Provide the [x, y] coordinate of the cell's center where the given text is located.  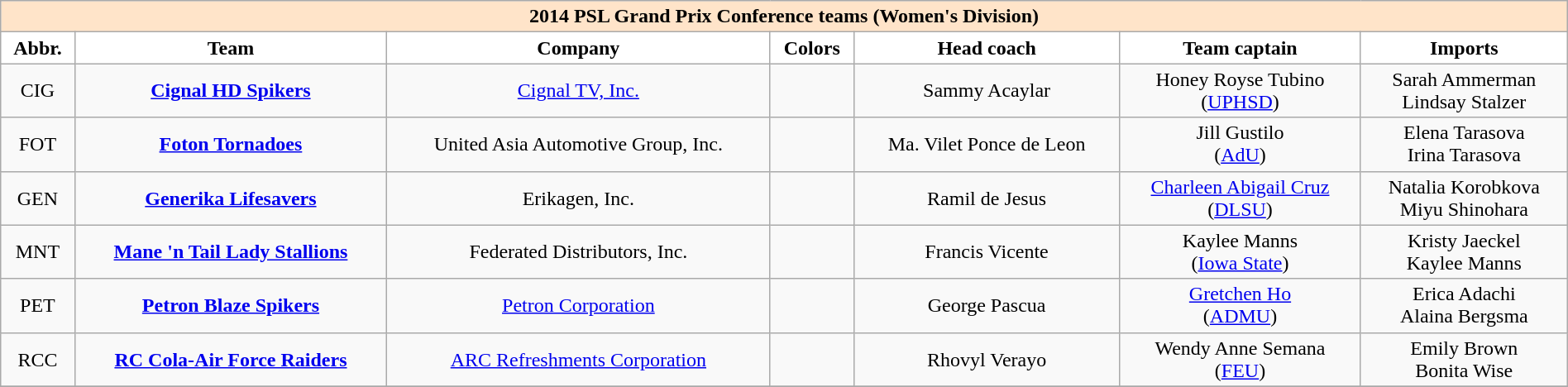
MNT [38, 251]
Wendy Anne Semana(FEU) [1241, 359]
Elena Tarasova Irina Tarasova [1464, 144]
Kristy Jaeckel Kaylee Manns [1464, 251]
Kaylee Manns (Iowa State) [1241, 251]
Team [231, 48]
Sammy Acaylar [987, 91]
Imports [1464, 48]
Francis Vicente [987, 251]
Honey Royse Tubino(UPHSD) [1241, 91]
RC Cola-Air Force Raiders [231, 359]
Cignal HD Spikers [231, 91]
George Pascua [987, 306]
Erikagen, Inc. [579, 198]
ARC Refreshments Corporation [579, 359]
GEN [38, 198]
Jill Gustilo(AdU) [1241, 144]
Emily Brown Bonita Wise [1464, 359]
Petron Blaze Spikers [231, 306]
Gretchen Ho(ADMU) [1241, 306]
RCC [38, 359]
Company [579, 48]
Charleen Abigail Cruz(DLSU) [1241, 198]
Head coach [987, 48]
CIG [38, 91]
Natalia Korobkova Miyu Shinohara [1464, 198]
PET [38, 306]
Ma. Vilet Ponce de Leon [987, 144]
Generika Lifesavers [231, 198]
Colors [812, 48]
FOT [38, 144]
United Asia Automotive Group, Inc. [579, 144]
Federated Distributors, Inc. [579, 251]
Foton Tornadoes [231, 144]
Abbr. [38, 48]
2014 PSL Grand Prix Conference teams (Women's Division) [784, 17]
Sarah Ammerman Lindsay Stalzer [1464, 91]
Mane 'n Tail Lady Stallions [231, 251]
Ramil de Jesus [987, 198]
Cignal TV, Inc. [579, 91]
Rhovyl Verayo [987, 359]
Team captain [1241, 48]
Petron Corporation [579, 306]
Erica Adachi Alaina Bergsma [1464, 306]
